Scan for the cell matching the given text and deliver its [x, y] coordinate at center. 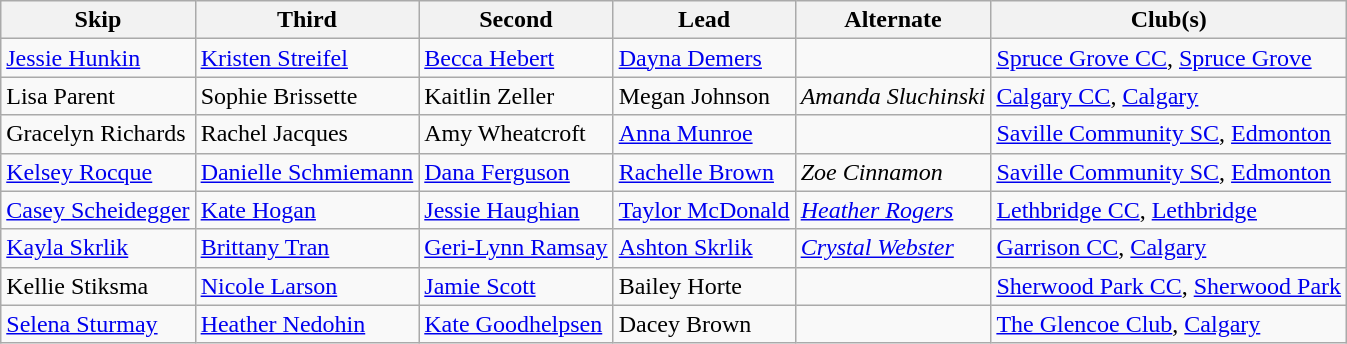
Jessie Hunkin [98, 58]
Dana Ferguson [516, 172]
Sophie Brissette [307, 96]
Club(s) [1169, 20]
Jessie Haughian [516, 210]
Sherwood Park CC, Sherwood Park [1169, 286]
Garrison CC, Calgary [1169, 248]
Heather Rogers [893, 210]
Kelsey Rocque [98, 172]
The Glencoe Club, Calgary [1169, 324]
Geri-Lynn Ramsay [516, 248]
Rachelle Brown [704, 172]
Rachel Jacques [307, 134]
Amanda Sluchinski [893, 96]
Selena Sturmay [98, 324]
Dacey Brown [704, 324]
Becca Hebert [516, 58]
Taylor McDonald [704, 210]
Third [307, 20]
Heather Nedohin [307, 324]
Gracelyn Richards [98, 134]
Nicole Larson [307, 286]
Lethbridge CC, Lethbridge [1169, 210]
Kate Hogan [307, 210]
Kaitlin Zeller [516, 96]
Anna Munroe [704, 134]
Ashton Skrlik [704, 248]
Kristen Streifel [307, 58]
Jamie Scott [516, 286]
Crystal Webster [893, 248]
Kellie Stiksma [98, 286]
Lead [704, 20]
Spruce Grove CC, Spruce Grove [1169, 58]
Brittany Tran [307, 248]
Casey Scheidegger [98, 210]
Lisa Parent [98, 96]
Calgary CC, Calgary [1169, 96]
Skip [98, 20]
Amy Wheatcroft [516, 134]
Zoe Cinnamon [893, 172]
Megan Johnson [704, 96]
Bailey Horte [704, 286]
Danielle Schmiemann [307, 172]
Kate Goodhelpsen [516, 324]
Dayna Demers [704, 58]
Alternate [893, 20]
Second [516, 20]
Kayla Skrlik [98, 248]
